Provide the [X, Y] coordinate of the cell's center where the given text is located.  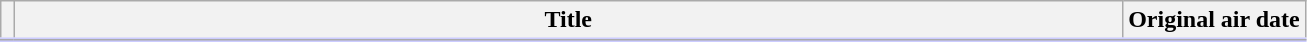
Original air date [1214, 21]
Title [568, 21]
